Determine the [X, Y] coordinate at the center of the cell enclosing the given text.  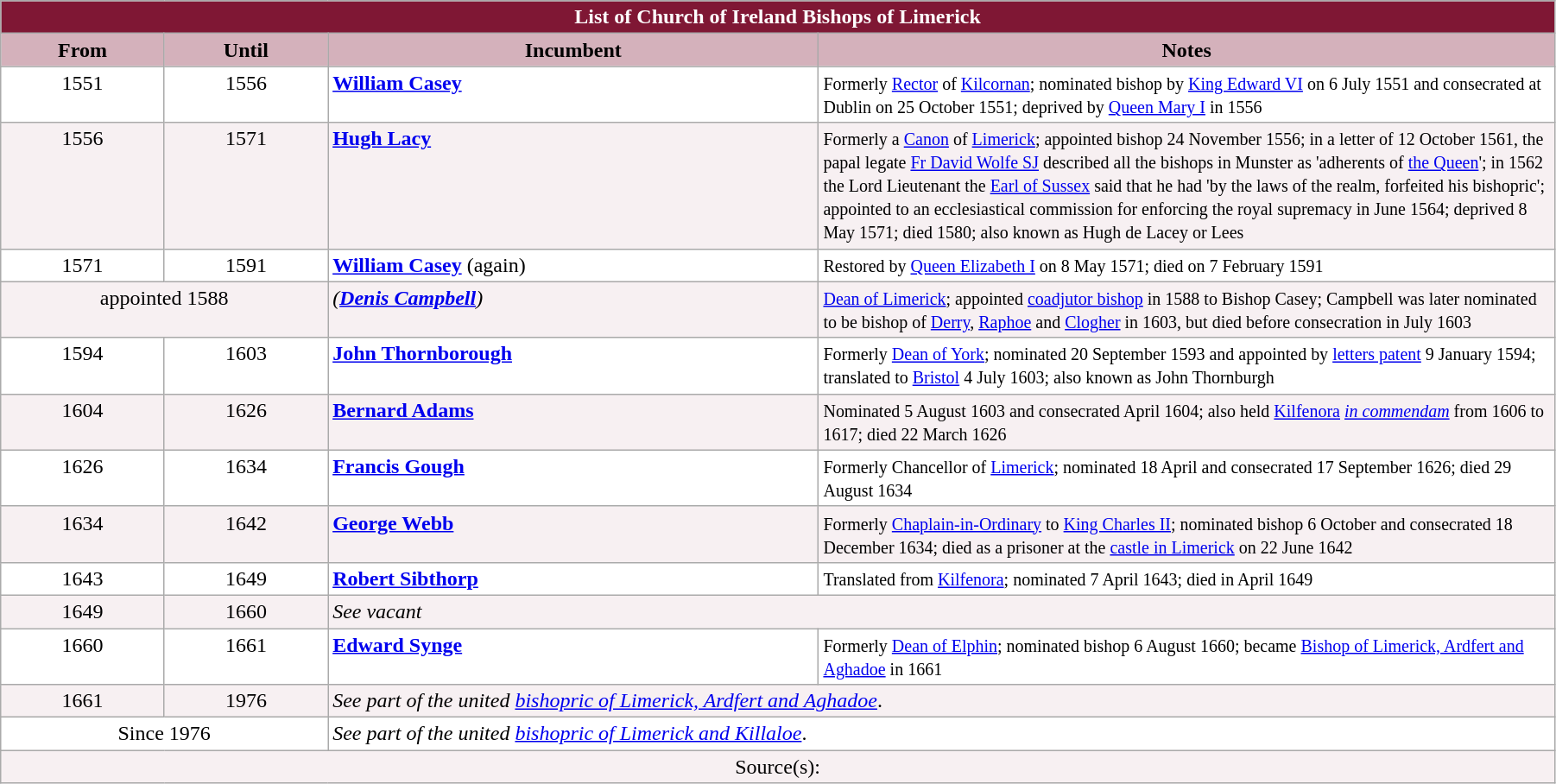
appointed 1588 [164, 309]
Nominated 5 August 1603 and consecrated April 1604; also held Kilfenora in commendam from 1606 to 1617; died 22 March 1626 [1186, 421]
Until [245, 50]
1976 [245, 701]
William Casey [573, 95]
Hugh Lacy [573, 186]
Francis Gough [573, 478]
Formerly Chancellor of Limerick; nominated 18 April and consecrated 17 September 1626; died 29 August 1634 [1186, 478]
Incumbent [573, 50]
Since 1976 [164, 734]
Edward Synge [573, 656]
Formerly Dean of Elphin; nominated bishop 6 August 1660; became Bishop of Limerick, Ardfert and Aghadoe in 1661 [1186, 656]
Robert Sibthorp [573, 579]
From [83, 50]
1591 [245, 265]
1642 [245, 534]
1603 [245, 366]
Source(s): [778, 767]
John Thornborough [573, 366]
Notes [1186, 50]
List of Church of Ireland Bishops of Limerick [778, 17]
Bernard Adams [573, 421]
Translated from Kilfenora; nominated 7 April 1643; died in April 1649 [1186, 579]
George Webb [573, 534]
See vacant [941, 611]
Restored by Queen Elizabeth I on 8 May 1571; died on 7 February 1591 [1186, 265]
1604 [83, 421]
(Denis Campbell) [573, 309]
1594 [83, 366]
See part of the united bishopric of Limerick, Ardfert and Aghadoe. [941, 701]
1551 [83, 95]
1643 [83, 579]
William Casey (again) [573, 265]
See part of the united bishopric of Limerick and Killaloe. [941, 734]
